For the text-containing cell, return its midpoint in [x, y] coordinate format. 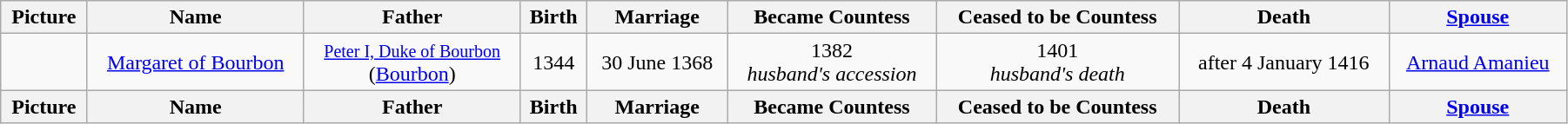
1344 [553, 62]
1382husband's accession [832, 62]
1401husband's death [1058, 62]
Arnaud Amanieu [1478, 62]
Margaret of Bourbon [196, 62]
after 4 January 1416 [1284, 62]
Peter I, Duke of Bourbon (Bourbon) [412, 62]
30 June 1368 [657, 62]
